Provide the (X, Y) coordinate of the cell's center where the given text is located.  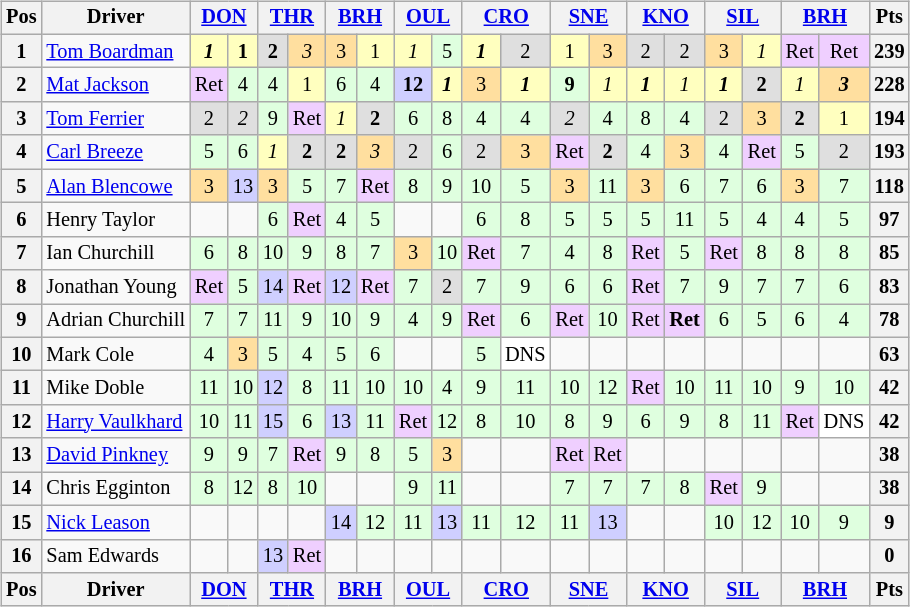
239 (889, 51)
83 (889, 287)
David Pinkney (115, 455)
Mat Jackson (115, 85)
78 (889, 321)
Nick Leason (115, 522)
Ian Churchill (115, 253)
Mark Cole (115, 354)
Mike Doble (115, 388)
97 (889, 220)
Tom Ferrier (115, 119)
63 (889, 354)
Harry Vaulkhard (115, 422)
Henry Taylor (115, 220)
Carl Breeze (115, 152)
Adrian Churchill (115, 321)
Chris Egginton (115, 489)
228 (889, 85)
Jonathan Young (115, 287)
Tom Boardman (115, 51)
16 (21, 556)
Sam Edwards (115, 556)
85 (889, 253)
Alan Blencowe (115, 186)
194 (889, 119)
193 (889, 152)
0 (889, 556)
118 (889, 186)
